Scan for the cell matching the given text and deliver its [x, y] coordinate at center. 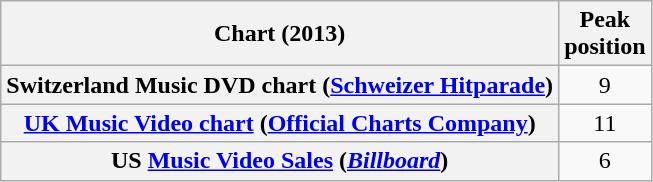
11 [605, 123]
Peakposition [605, 34]
US Music Video Sales (Billboard) [280, 161]
9 [605, 85]
Chart (2013) [280, 34]
6 [605, 161]
Switzerland Music DVD chart (Schweizer Hitparade) [280, 85]
UK Music Video chart (Official Charts Company) [280, 123]
